Detect which cell encompasses the target text, then output its [x, y] center coordinate. 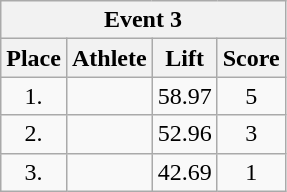
Score [251, 58]
3. [34, 172]
1 [251, 172]
Event 3 [143, 20]
Athlete [109, 58]
52.96 [184, 134]
2. [34, 134]
1. [34, 96]
58.97 [184, 96]
5 [251, 96]
42.69 [184, 172]
3 [251, 134]
Place [34, 58]
Lift [184, 58]
